Pinpoint the cell where the given text exists, returning its [x, y] midpoint coordinate. 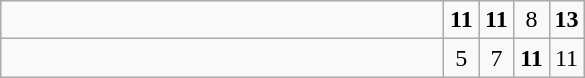
5 [462, 58]
7 [496, 58]
13 [566, 20]
8 [532, 20]
